Capture the cell that displays the provided text and extract its [x, y] central coordinate. 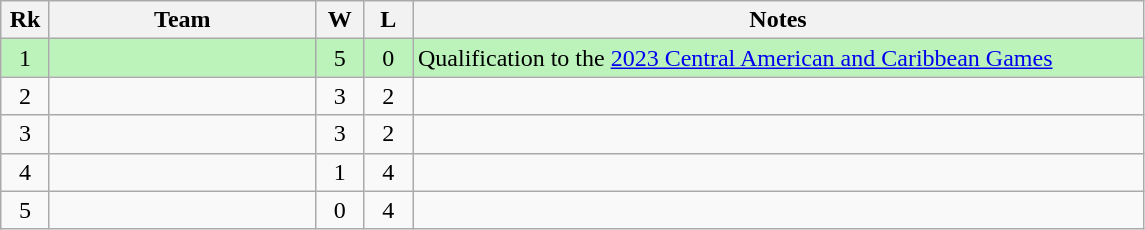
Qualification to the 2023 Central American and Caribbean Games [778, 58]
L [388, 20]
Team [182, 20]
Notes [778, 20]
Rk [26, 20]
W [340, 20]
